Detect which cell encompasses the target text, then output its [X, Y] center coordinate. 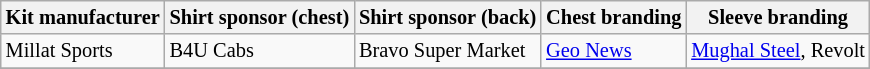
Geo News [614, 51]
Kit manufacturer [83, 17]
Shirt sponsor (chest) [260, 17]
Bravo Super Market [448, 51]
Shirt sponsor (back) [448, 17]
B4U Cabs [260, 51]
Sleeve branding [778, 17]
Chest branding [614, 17]
Mughal Steel, Revolt [778, 51]
Millat Sports [83, 51]
